For the text-containing cell, return its midpoint in (X, Y) coordinate format. 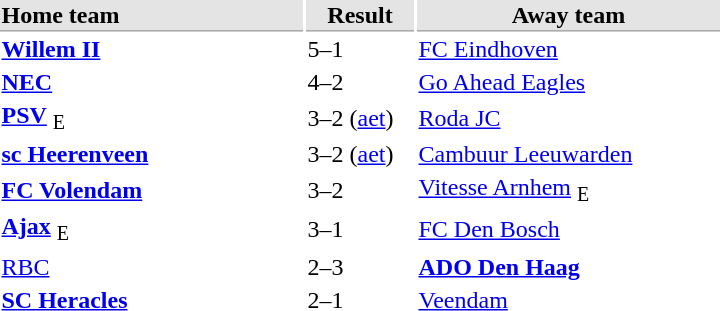
sc Heerenveen (152, 155)
ADO Den Haag (568, 266)
3–1 (360, 230)
FC Volendam (152, 191)
2–3 (360, 266)
Go Ahead Eagles (568, 83)
Ajax E (152, 230)
Result (360, 16)
FC Eindhoven (568, 49)
Willem II (152, 49)
PSV E (152, 118)
Cambuur Leeuwarden (568, 155)
Vitesse Arnhem E (568, 191)
RBC (152, 266)
Away team (568, 16)
FC Den Bosch (568, 230)
3–2 (360, 191)
Roda JC (568, 118)
Home team (152, 16)
5–1 (360, 49)
NEC (152, 83)
4–2 (360, 83)
